Output the (X, Y) coordinate of the center of the cell containing the given text.  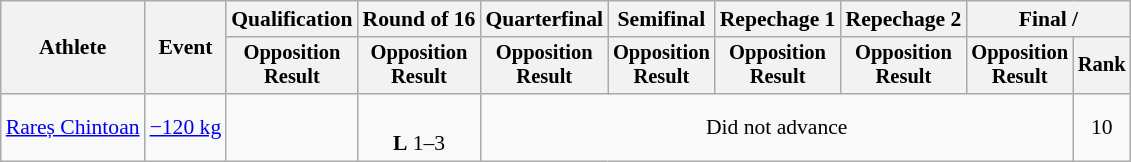
Quarterfinal (544, 19)
Did not advance (776, 128)
Repechage 1 (778, 19)
Round of 16 (420, 19)
Event (186, 48)
Rareș Chintoan (73, 128)
Rank (1102, 66)
Semifinal (662, 19)
−120 kg (186, 128)
10 (1102, 128)
L 1–3 (420, 128)
Repechage 2 (903, 19)
Final / (1048, 19)
Qualification (292, 19)
Athlete (73, 48)
